Locate the cell with the specified text and output its [X, Y] center coordinate. 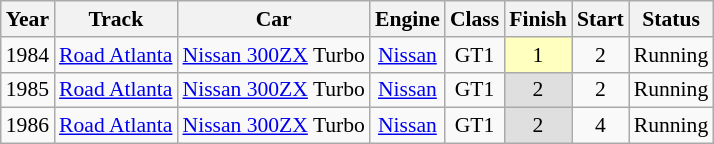
1984 [28, 55]
Engine [408, 19]
4 [600, 126]
Status [671, 19]
Start [600, 19]
1985 [28, 90]
Finish [538, 19]
Track [116, 19]
Car [273, 19]
1 [538, 55]
Year [28, 19]
Class [474, 19]
1986 [28, 126]
